Identify which cell holds the provided text, then report its (x, y) central coordinate. 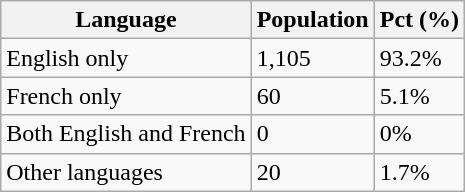
Both English and French (126, 134)
0 (312, 134)
Pct (%) (419, 20)
93.2% (419, 58)
20 (312, 172)
Population (312, 20)
0% (419, 134)
English only (126, 58)
Language (126, 20)
1,105 (312, 58)
1.7% (419, 172)
5.1% (419, 96)
60 (312, 96)
French only (126, 96)
Other languages (126, 172)
